Find where the given text appears and provide that cell's center as (X, Y) coordinate. 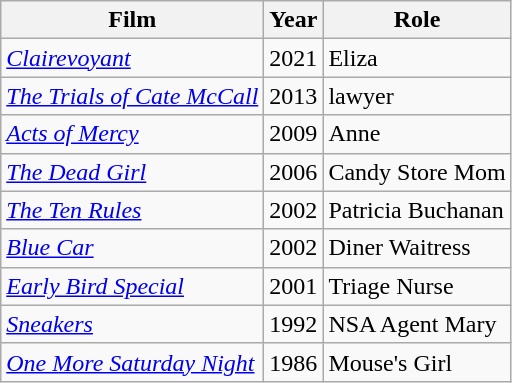
Clairevoyant (132, 58)
lawyer (417, 96)
Sneakers (132, 324)
Candy Store Mom (417, 172)
2009 (294, 134)
Diner Waitress (417, 248)
The Trials of Cate McCall (132, 96)
2013 (294, 96)
2021 (294, 58)
Acts of Mercy (132, 134)
Year (294, 20)
Anne (417, 134)
1992 (294, 324)
Mouse's Girl (417, 362)
Role (417, 20)
The Dead Girl (132, 172)
Eliza (417, 58)
2006 (294, 172)
1986 (294, 362)
The Ten Rules (132, 210)
Triage Nurse (417, 286)
Blue Car (132, 248)
Film (132, 20)
Patricia Buchanan (417, 210)
Early Bird Special (132, 286)
One More Saturday Night (132, 362)
2001 (294, 286)
NSA Agent Mary (417, 324)
